Capture the cell that displays the provided text and extract its (x, y) central coordinate. 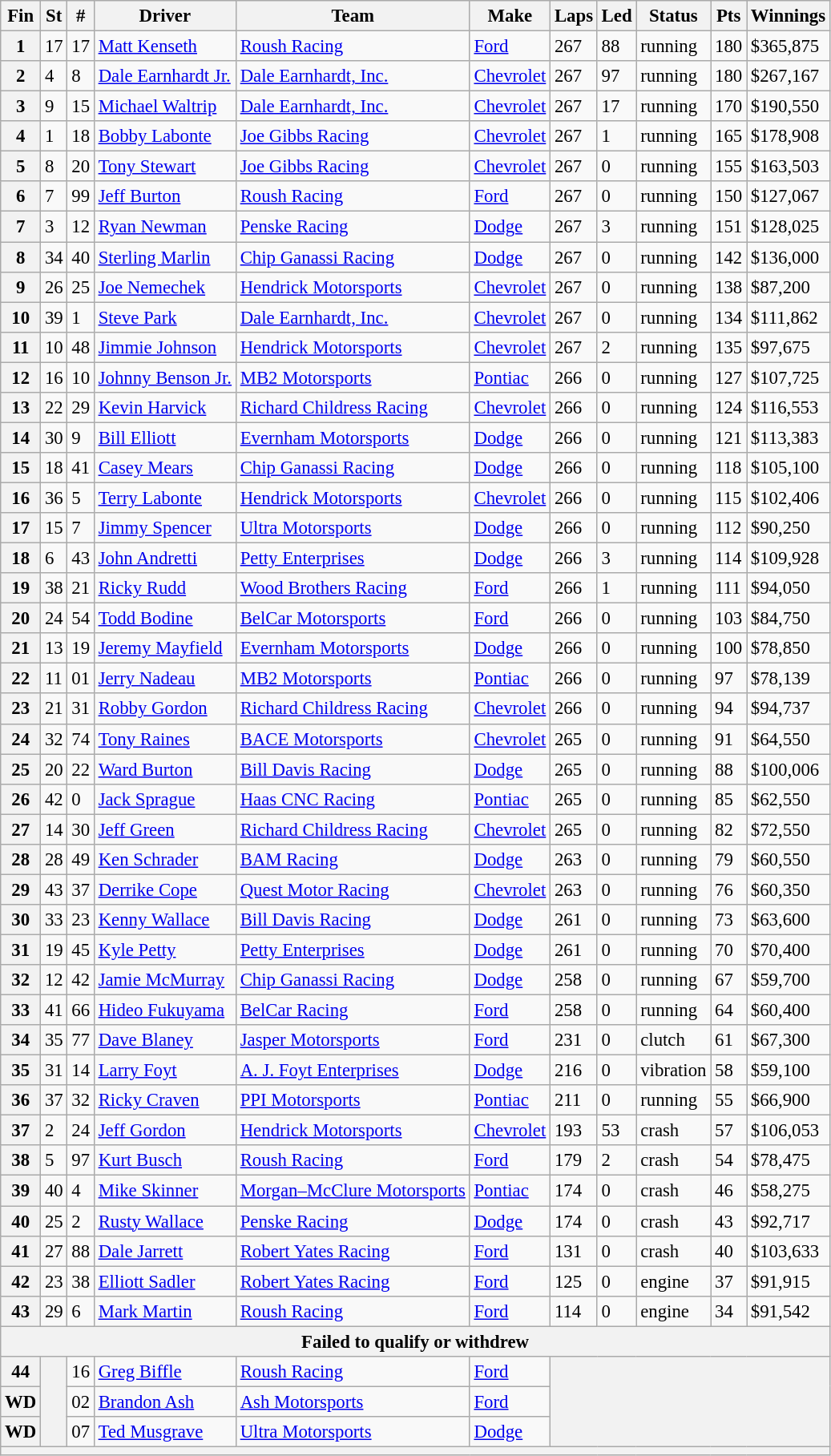
66 (80, 1010)
$103,633 (789, 1251)
$107,725 (789, 377)
$84,750 (789, 619)
45 (80, 950)
02 (80, 1402)
Quest Motor Racing (353, 889)
07 (80, 1432)
103 (729, 619)
$92,717 (789, 1221)
# (80, 16)
A. J. Foyt Enterprises (353, 1071)
Dave Blaney (165, 1040)
$59,100 (789, 1071)
$87,200 (789, 287)
124 (729, 408)
$60,400 (789, 1010)
Jeff Gordon (165, 1131)
44 (21, 1372)
Ricky Craven (165, 1100)
PPI Motorsports (353, 1100)
$97,675 (789, 347)
$94,737 (789, 709)
Failed to qualify or withdrew (415, 1341)
Ward Burton (165, 769)
$94,050 (789, 588)
BAM Racing (353, 860)
$70,400 (789, 950)
211 (574, 1100)
165 (729, 136)
Jeremy Mayfield (165, 648)
BelCar Motorsports (353, 619)
135 (729, 347)
118 (729, 468)
$106,053 (789, 1131)
Michael Waltrip (165, 107)
Dale Jarrett (165, 1251)
138 (729, 287)
$111,862 (789, 317)
Fin (21, 16)
121 (729, 438)
Dale Earnhardt Jr. (165, 76)
100 (729, 648)
Bobby Labonte (165, 136)
151 (729, 227)
Steve Park (165, 317)
91 (729, 739)
127 (729, 377)
94 (729, 709)
70 (729, 950)
$365,875 (789, 46)
$60,550 (789, 860)
170 (729, 107)
49 (80, 860)
Ted Musgrave (165, 1432)
Jack Sprague (165, 799)
Rusty Wallace (165, 1221)
$78,475 (789, 1161)
134 (729, 317)
vibration (673, 1071)
73 (729, 920)
$100,006 (789, 769)
Todd Bodine (165, 619)
Greg Biffle (165, 1372)
St (54, 16)
Haas CNC Racing (353, 799)
48 (80, 347)
$72,550 (789, 829)
Ryan Newman (165, 227)
112 (729, 528)
$163,503 (789, 167)
179 (574, 1161)
Mark Martin (165, 1311)
clutch (673, 1040)
61 (729, 1040)
Terry Labonte (165, 498)
Brandon Ash (165, 1402)
216 (574, 1071)
142 (729, 257)
Bill Elliott (165, 438)
$78,139 (789, 679)
Matt Kenseth (165, 46)
$127,067 (789, 196)
Status (673, 16)
58 (729, 1071)
John Andretti (165, 559)
Hideo Fukuyama (165, 1010)
$66,900 (789, 1100)
Pts (729, 16)
$59,700 (789, 980)
Larry Foyt (165, 1071)
Kenny Wallace (165, 920)
Make (510, 16)
Tony Raines (165, 739)
Ken Schrader (165, 860)
Laps (574, 16)
Kyle Petty (165, 950)
$267,167 (789, 76)
Jeff Burton (165, 196)
46 (729, 1191)
Morgan–McClure Motorsports (353, 1191)
193 (574, 1131)
Johnny Benson Jr. (165, 377)
115 (729, 498)
Jimmie Johnson (165, 347)
$105,100 (789, 468)
$63,600 (789, 920)
82 (729, 829)
Team (353, 16)
67 (729, 980)
77 (80, 1040)
Elliott Sadler (165, 1281)
BACE Motorsports (353, 739)
$90,250 (789, 528)
Jerry Nadeau (165, 679)
76 (729, 889)
99 (80, 196)
$136,000 (789, 257)
Kurt Busch (165, 1161)
$102,406 (789, 498)
Jasper Motorsports (353, 1040)
Robby Gordon (165, 709)
Jeff Green (165, 829)
Jimmy Spencer (165, 528)
$190,550 (789, 107)
Kevin Harvick (165, 408)
231 (574, 1040)
$116,553 (789, 408)
85 (729, 799)
57 (729, 1131)
$62,550 (789, 799)
Jamie McMurray (165, 980)
Casey Mears (165, 468)
Mike Skinner (165, 1191)
64 (729, 1010)
Ricky Rudd (165, 588)
Winnings (789, 16)
Wood Brothers Racing (353, 588)
$58,275 (789, 1191)
74 (80, 739)
Ash Motorsports (353, 1402)
53 (617, 1131)
$91,542 (789, 1311)
Driver (165, 16)
BelCar Racing (353, 1010)
55 (729, 1100)
Joe Nemechek (165, 287)
$67,300 (789, 1040)
79 (729, 860)
150 (729, 196)
$178,908 (789, 136)
$64,550 (789, 739)
$109,928 (789, 559)
$60,350 (789, 889)
Tony Stewart (165, 167)
131 (574, 1251)
125 (574, 1281)
Led (617, 16)
111 (729, 588)
Derrike Cope (165, 889)
Sterling Marlin (165, 257)
$113,383 (789, 438)
$91,915 (789, 1281)
$128,025 (789, 227)
155 (729, 167)
$78,850 (789, 648)
01 (80, 679)
